Search for the cell housing the specified text and yield its [x, y] center coordinate. 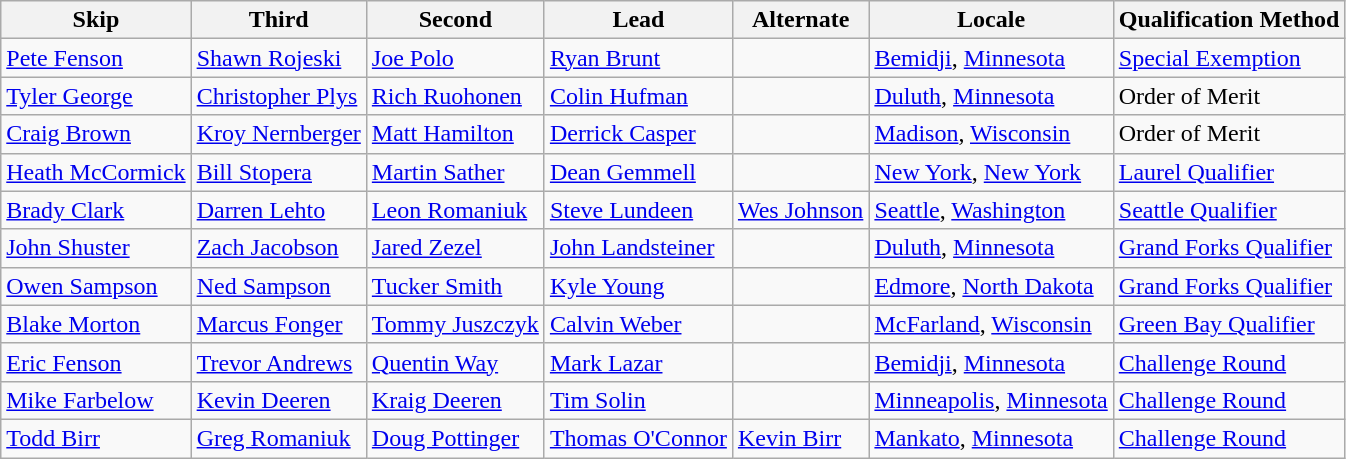
Kyle Young [638, 286]
Kevin Deeren [278, 400]
Green Bay Qualifier [1229, 324]
Seattle, Washington [991, 210]
Ned Sampson [278, 286]
Owen Sampson [96, 286]
Blake Morton [96, 324]
Locale [991, 20]
Special Exemption [1229, 58]
Derrick Casper [638, 134]
Jared Zezel [455, 248]
Shawn Rojeski [278, 58]
Craig Brown [96, 134]
Lead [638, 20]
Qualification Method [1229, 20]
Tim Solin [638, 400]
Mike Farbelow [96, 400]
Matt Hamilton [455, 134]
Christopher Plys [278, 96]
John Shuster [96, 248]
Mark Lazar [638, 362]
Tyler George [96, 96]
Doug Pottinger [455, 438]
Pete Fenson [96, 58]
Kevin Birr [800, 438]
Third [278, 20]
Joe Polo [455, 58]
Greg Romaniuk [278, 438]
Martin Sather [455, 172]
Seattle Qualifier [1229, 210]
Darren Lehto [278, 210]
Rich Ruohonen [455, 96]
Leon Romaniuk [455, 210]
Tommy Juszczyk [455, 324]
McFarland, Wisconsin [991, 324]
Marcus Fonger [278, 324]
Zach Jacobson [278, 248]
Todd Birr [96, 438]
Dean Gemmell [638, 172]
Bill Stopera [278, 172]
Second [455, 20]
Calvin Weber [638, 324]
New York, New York [991, 172]
Laurel Qualifier [1229, 172]
Eric Fenson [96, 362]
Madison, Wisconsin [991, 134]
Ryan Brunt [638, 58]
Thomas O'Connor [638, 438]
Minneapolis, Minnesota [991, 400]
Colin Hufman [638, 96]
Kraig Deeren [455, 400]
Brady Clark [96, 210]
Steve Lundeen [638, 210]
Skip [96, 20]
Mankato, Minnesota [991, 438]
Heath McCormick [96, 172]
Edmore, North Dakota [991, 286]
Alternate [800, 20]
Wes Johnson [800, 210]
Kroy Nernberger [278, 134]
Trevor Andrews [278, 362]
John Landsteiner [638, 248]
Quentin Way [455, 362]
Tucker Smith [455, 286]
